From the cell containing the given text, extract its center point as [x, y] coordinate. 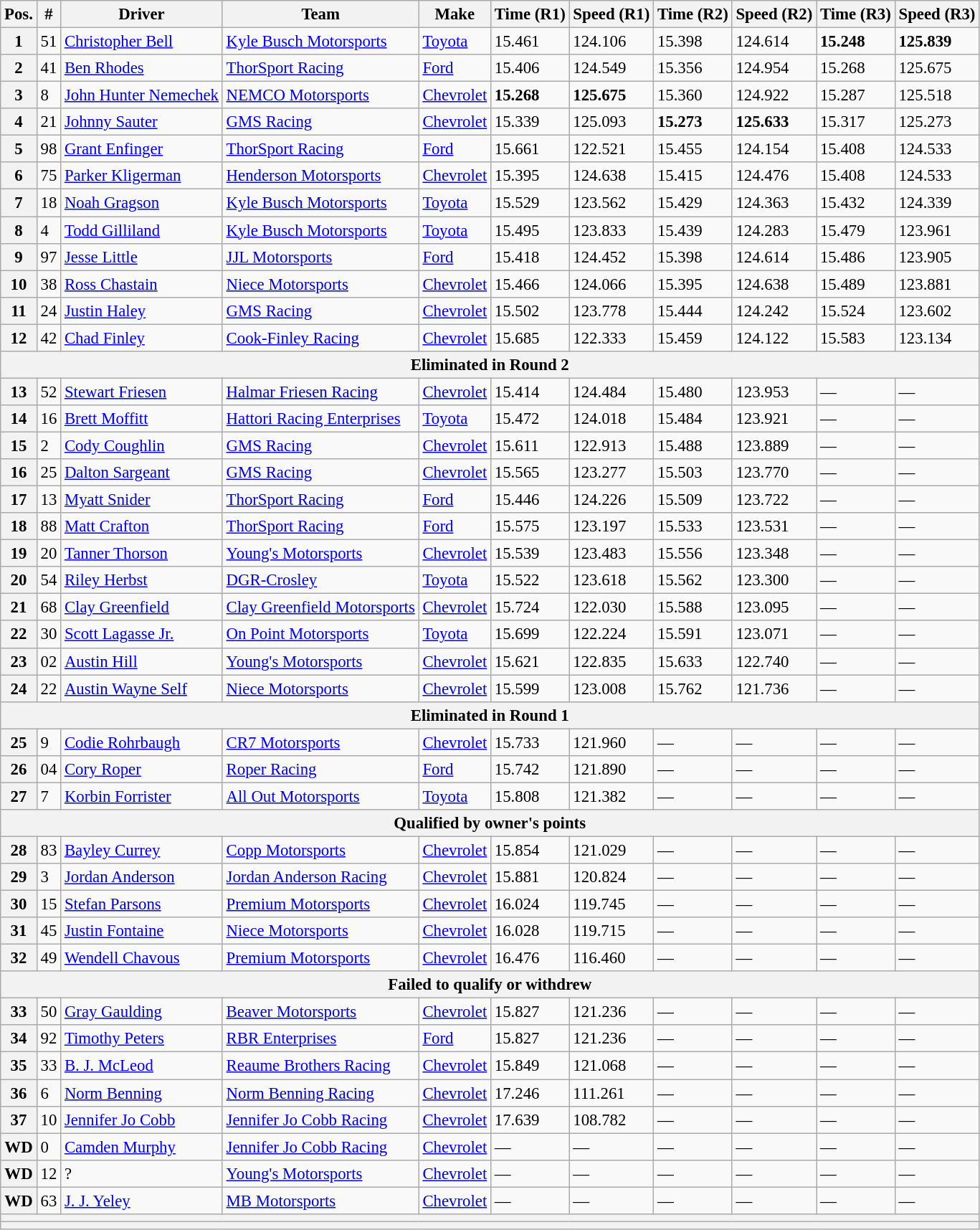
04 [49, 770]
15.461 [531, 42]
124.066 [612, 284]
15.406 [531, 68]
98 [49, 149]
17 [19, 500]
DGR-Crosley [320, 580]
Timothy Peters [142, 1039]
124.954 [774, 68]
15.356 [693, 68]
15.591 [693, 635]
15.881 [531, 877]
31 [19, 931]
121.890 [612, 770]
116.460 [612, 958]
Ross Chastain [142, 284]
Christopher Bell [142, 42]
122.030 [612, 607]
Austin Wayne Self [142, 689]
Norm Benning Racing [320, 1093]
Qualified by owner's points [490, 823]
15.479 [856, 230]
14 [19, 419]
122.224 [612, 635]
Make [455, 14]
15.459 [693, 338]
Pos. [19, 14]
Clay Greenfield Motorsports [320, 607]
Time (R3) [856, 14]
Scott Lagasse Jr. [142, 635]
Beaver Motorsports [320, 1012]
15.661 [531, 149]
John Hunter Nemechek [142, 95]
Henderson Motorsports [320, 176]
123.197 [612, 526]
Norm Benning [142, 1093]
27 [19, 796]
JJL Motorsports [320, 257]
121.736 [774, 689]
23 [19, 661]
124.226 [612, 500]
Matt Crafton [142, 526]
125.633 [774, 122]
Reaume Brothers Racing [320, 1066]
41 [49, 68]
15.621 [531, 661]
123.889 [774, 445]
83 [49, 850]
123.961 [937, 230]
15.562 [693, 580]
15.611 [531, 445]
123.095 [774, 607]
J. J. Yeley [142, 1201]
Time (R2) [693, 14]
# [49, 14]
42 [49, 338]
17.639 [531, 1120]
120.824 [612, 877]
37 [19, 1120]
123.921 [774, 419]
15.360 [693, 95]
Codie Rohrbaugh [142, 742]
Roper Racing [320, 770]
121.960 [612, 742]
123.008 [612, 689]
Parker Kligerman [142, 176]
50 [49, 1012]
63 [49, 1201]
124.339 [937, 203]
123.134 [937, 338]
Stefan Parsons [142, 904]
38 [49, 284]
15.287 [856, 95]
Grant Enfinger [142, 149]
15.556 [693, 554]
Team [320, 14]
15.522 [531, 580]
MB Motorsports [320, 1201]
15.565 [531, 473]
Camden Murphy [142, 1147]
15.484 [693, 419]
Hattori Racing Enterprises [320, 419]
123.531 [774, 526]
15.446 [531, 500]
Justin Fontaine [142, 931]
124.484 [612, 392]
92 [49, 1039]
17.246 [531, 1093]
Copp Motorsports [320, 850]
15.588 [693, 607]
19 [19, 554]
Tanner Thorson [142, 554]
Johnny Sauter [142, 122]
121.029 [612, 850]
Wendell Chavous [142, 958]
16.024 [531, 904]
123.071 [774, 635]
15.488 [693, 445]
Cook-Finley Racing [320, 338]
Brett Moffitt [142, 419]
15.575 [531, 526]
123.483 [612, 554]
Jennifer Jo Cobb [142, 1120]
124.106 [612, 42]
35 [19, 1066]
108.782 [612, 1120]
15.466 [531, 284]
124.452 [612, 257]
Riley Herbst [142, 580]
1 [19, 42]
97 [49, 257]
124.363 [774, 203]
CR7 Motorsports [320, 742]
121.068 [612, 1066]
32 [19, 958]
Jesse Little [142, 257]
122.913 [612, 445]
15.414 [531, 392]
119.745 [612, 904]
122.835 [612, 661]
15.762 [693, 689]
Noah Gragson [142, 203]
124.122 [774, 338]
Cory Roper [142, 770]
15.529 [531, 203]
28 [19, 850]
15.415 [693, 176]
15.583 [856, 338]
Speed (R3) [937, 14]
15.742 [531, 770]
Halmar Friesen Racing [320, 392]
34 [19, 1039]
Dalton Sargeant [142, 473]
15.455 [693, 149]
NEMCO Motorsports [320, 95]
On Point Motorsports [320, 635]
Cody Coughlin [142, 445]
123.881 [937, 284]
123.722 [774, 500]
15.439 [693, 230]
15.486 [856, 257]
Chad Finley [142, 338]
15.599 [531, 689]
All Out Motorsports [320, 796]
15.699 [531, 635]
15.503 [693, 473]
0 [49, 1147]
11 [19, 311]
122.521 [612, 149]
Driver [142, 14]
Speed (R1) [612, 14]
124.154 [774, 149]
15.429 [693, 203]
121.382 [612, 796]
Myatt Snider [142, 500]
125.518 [937, 95]
Failed to qualify or withdrew [490, 985]
15.724 [531, 607]
123.618 [612, 580]
15.685 [531, 338]
Stewart Friesen [142, 392]
15.489 [856, 284]
124.476 [774, 176]
15.849 [531, 1066]
119.715 [612, 931]
123.562 [612, 203]
15.495 [531, 230]
123.905 [937, 257]
? [142, 1173]
Speed (R2) [774, 14]
Jordan Anderson Racing [320, 877]
124.922 [774, 95]
49 [49, 958]
52 [49, 392]
68 [49, 607]
Eliminated in Round 2 [490, 365]
Korbin Forrister [142, 796]
15.273 [693, 122]
15.418 [531, 257]
15.339 [531, 122]
Gray Gaulding [142, 1012]
123.300 [774, 580]
15.539 [531, 554]
Ben Rhodes [142, 68]
15.248 [856, 42]
15.432 [856, 203]
Todd Gilliland [142, 230]
124.242 [774, 311]
15.733 [531, 742]
123.778 [612, 311]
RBR Enterprises [320, 1039]
Bayley Currey [142, 850]
Time (R1) [531, 14]
15.854 [531, 850]
15.472 [531, 419]
125.839 [937, 42]
123.602 [937, 311]
88 [49, 526]
15.808 [531, 796]
123.770 [774, 473]
51 [49, 42]
Austin Hill [142, 661]
36 [19, 1093]
5 [19, 149]
125.273 [937, 122]
75 [49, 176]
15.502 [531, 311]
15.633 [693, 661]
Eliminated in Round 1 [490, 715]
122.740 [774, 661]
02 [49, 661]
16.476 [531, 958]
15.524 [856, 311]
45 [49, 931]
54 [49, 580]
B. J. McLeod [142, 1066]
15.480 [693, 392]
122.333 [612, 338]
Jordan Anderson [142, 877]
125.093 [612, 122]
124.283 [774, 230]
15.444 [693, 311]
29 [19, 877]
111.261 [612, 1093]
123.953 [774, 392]
124.018 [612, 419]
123.277 [612, 473]
123.348 [774, 554]
15.533 [693, 526]
Clay Greenfield [142, 607]
Justin Haley [142, 311]
15.509 [693, 500]
124.549 [612, 68]
26 [19, 770]
123.833 [612, 230]
16.028 [531, 931]
15.317 [856, 122]
